Determine the (x, y) coordinate at the center of the cell enclosing the given text.  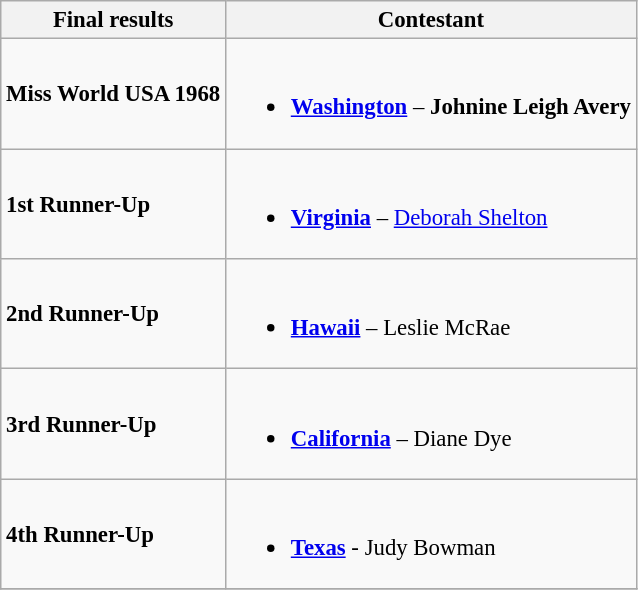
Final results (114, 20)
Contestant (430, 20)
1st Runner-Up (114, 204)
California – Diane Dye (430, 424)
2nd Runner-Up (114, 314)
Miss World USA 1968 (114, 94)
3rd Runner-Up (114, 424)
4th Runner-Up (114, 534)
Hawaii – Leslie McRae (430, 314)
Virginia – Deborah Shelton (430, 204)
Washington – Johnine Leigh Avery (430, 94)
Texas - Judy Bowman (430, 534)
